Extract the [X, Y] coordinate from the center of the cell holding the provided text.  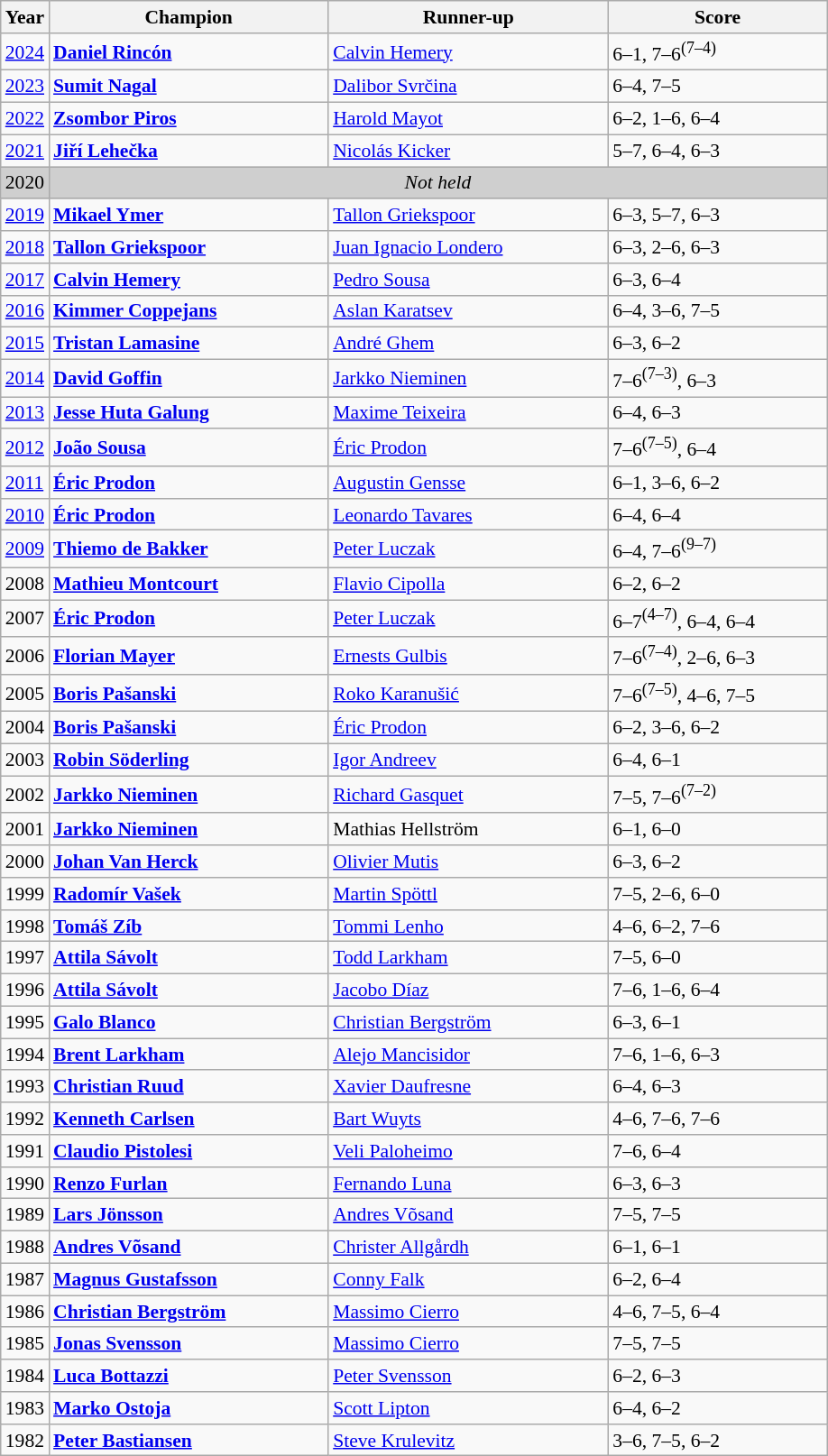
1989 [25, 1215]
Radomír Vašek [189, 894]
1992 [25, 1119]
2000 [25, 862]
Lars Jönsson [189, 1215]
2019 [25, 216]
Ernests Gulbis [468, 655]
6–3, 6–3 [718, 1184]
Aslan Karatsev [468, 311]
Marko Ostoja [189, 1408]
6–4, 7–6(9–7) [718, 548]
2023 [25, 87]
6–2, 1–6, 6–4 [718, 119]
2020 [25, 183]
7–6(7–3), 6–3 [718, 379]
Scott Lipton [468, 1408]
2022 [25, 119]
Xavier Daufresne [468, 1087]
Claudio Pistolesi [189, 1151]
Veli Paloheimo [468, 1151]
Daniel Rincón [189, 52]
Mathias Hellström [468, 830]
David Goffin [189, 379]
6–2, 3–6, 6–2 [718, 728]
Bart Wuyts [468, 1119]
2006 [25, 655]
Alejo Mancisidor [468, 1055]
Dalibor Svrčina [468, 87]
1993 [25, 1087]
2010 [25, 515]
4–6, 7–5, 6–4 [718, 1312]
André Ghem [468, 344]
2014 [25, 379]
Runner-up [468, 17]
Florian Mayer [189, 655]
7–5, 2–6, 6–0 [718, 894]
Champion [189, 17]
Johan Van Herck [189, 862]
Year [25, 17]
2009 [25, 548]
6–3, 5–7, 6–3 [718, 216]
2008 [25, 585]
1995 [25, 1022]
Luca Bottazzi [189, 1376]
Mikael Ymer [189, 216]
2003 [25, 760]
1988 [25, 1248]
1985 [25, 1344]
Brent Larkham [189, 1055]
Harold Mayot [468, 119]
1997 [25, 958]
Christian Ruud [189, 1087]
Kenneth Carlsen [189, 1119]
4–6, 6–2, 7–6 [718, 926]
Flavio Cipolla [468, 585]
Jacobo Díaz [468, 991]
6–3, 6–4 [718, 280]
1991 [25, 1151]
2018 [25, 247]
6–4, 7–5 [718, 87]
1994 [25, 1055]
2001 [25, 830]
1990 [25, 1184]
Tommi Lenho [468, 926]
2012 [25, 447]
6–4, 6–2 [718, 1408]
Martin Spöttl [468, 894]
Zsombor Piros [189, 119]
6–2, 6–3 [718, 1376]
2005 [25, 693]
6–2, 6–4 [718, 1279]
7–6(7–5), 6–4 [718, 447]
7–6(7–5), 4–6, 7–5 [718, 693]
Christer Allgårdh [468, 1248]
2007 [25, 619]
2004 [25, 728]
7–6, 6–4 [718, 1151]
Jesse Huta Galung [189, 413]
7–6, 1–6, 6–3 [718, 1055]
7–6(7–4), 2–6, 6–3 [718, 655]
2013 [25, 413]
6–3, 6–1 [718, 1022]
Renzo Furlan [189, 1184]
Richard Gasquet [468, 794]
Not held [438, 183]
7–5, 6–0 [718, 958]
Roko Karanušić [468, 693]
Olivier Mutis [468, 862]
6–7(4–7), 6–4, 6–4 [718, 619]
6–3, 2–6, 6–3 [718, 247]
2017 [25, 280]
Jonas Svensson [189, 1344]
Magnus Gustafsson [189, 1279]
Nicolás Kicker [468, 151]
2016 [25, 311]
5–7, 6–4, 6–3 [718, 151]
Galo Blanco [189, 1022]
Juan Ignacio Londero [468, 247]
Mathieu Montcourt [189, 585]
2011 [25, 483]
Jiří Lehečka [189, 151]
6–4, 6–1 [718, 760]
Pedro Sousa [468, 280]
João Sousa [189, 447]
Todd Larkham [468, 958]
6–1, 6–1 [718, 1248]
Sumit Nagal [189, 87]
2021 [25, 151]
Conny Falk [468, 1279]
Peter Svensson [468, 1376]
1998 [25, 926]
Leonardo Tavares [468, 515]
Score [718, 17]
7–6, 1–6, 6–4 [718, 991]
6–1, 3–6, 6–2 [718, 483]
Fernando Luna [468, 1184]
2024 [25, 52]
7–5, 7–6(7–2) [718, 794]
2002 [25, 794]
Augustin Gensse [468, 483]
Tomáš Zíb [189, 926]
Maxime Teixeira [468, 413]
1986 [25, 1312]
Thiemo de Bakker [189, 548]
1987 [25, 1279]
1984 [25, 1376]
Kimmer Coppejans [189, 311]
1999 [25, 894]
1983 [25, 1408]
Igor Andreev [468, 760]
6–4, 3–6, 7–5 [718, 311]
4–6, 7–6, 7–6 [718, 1119]
Tristan Lamasine [189, 344]
6–1, 6–0 [718, 830]
6–1, 7–6(7–4) [718, 52]
Robin Söderling [189, 760]
6–2, 6–2 [718, 585]
2015 [25, 344]
6–4, 6–4 [718, 515]
1996 [25, 991]
